Find where the given text appears and provide that cell's center as (x, y) coordinate. 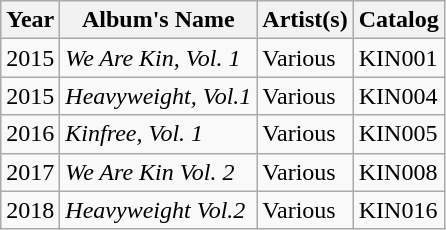
KIN001 (398, 58)
Heavyweight Vol.2 (158, 210)
KIN004 (398, 96)
Album's Name (158, 20)
Kinfree, Vol. 1 (158, 134)
We Are Kin Vol. 2 (158, 172)
KIN008 (398, 172)
Year (30, 20)
2016 (30, 134)
2017 (30, 172)
KIN005 (398, 134)
Heavyweight, Vol.1 (158, 96)
Artist(s) (305, 20)
We Are Kin, Vol. 1 (158, 58)
2018 (30, 210)
KIN016 (398, 210)
Catalog (398, 20)
